Provide the [X, Y] coordinate of the cell's center where the given text is located.  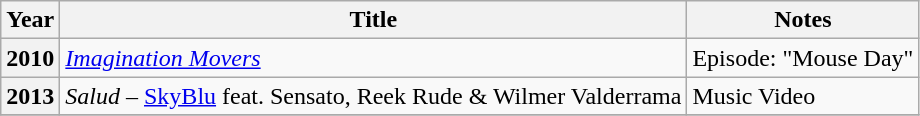
Salud – SkyBlu feat. Sensato, Reek Rude & Wilmer Valderrama [374, 96]
Music Video [803, 96]
Notes [803, 20]
Title [374, 20]
2010 [30, 58]
Year [30, 20]
Imagination Movers [374, 58]
2013 [30, 96]
Episode: "Mouse Day" [803, 58]
